Determine the [X, Y] coordinate at the center of the cell enclosing the given text.  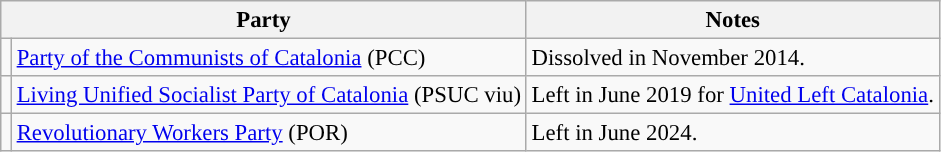
Left in June 2024. [732, 133]
Party of the Communists of Catalonia (PCC) [268, 58]
Dissolved in November 2014. [732, 58]
Left in June 2019 for United Left Catalonia. [732, 95]
Party [264, 20]
Living Unified Socialist Party of Catalonia (PSUC viu) [268, 95]
Notes [732, 20]
Revolutionary Workers Party (POR) [268, 133]
